Detect which cell encompasses the target text, then output its [x, y] center coordinate. 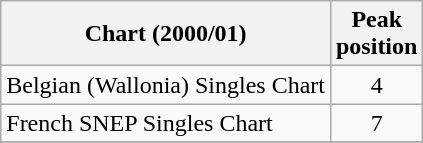
French SNEP Singles Chart [166, 123]
7 [376, 123]
4 [376, 85]
Chart (2000/01) [166, 34]
Peakposition [376, 34]
Belgian (Wallonia) Singles Chart [166, 85]
